Return the (X, Y) coordinate for the center point of the cell that contains the specified text.  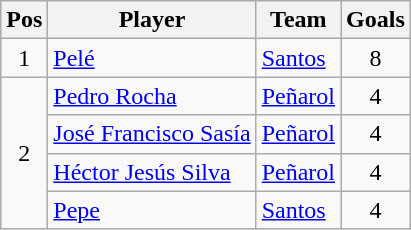
Player (152, 20)
Pelé (152, 58)
2 (24, 153)
1 (24, 58)
Team (298, 20)
8 (376, 58)
Pos (24, 20)
José Francisco Sasía (152, 134)
Pedro Rocha (152, 96)
Pepe (152, 210)
Héctor Jesús Silva (152, 172)
Goals (376, 20)
